From the cell containing the given text, extract its center point as [X, Y] coordinate. 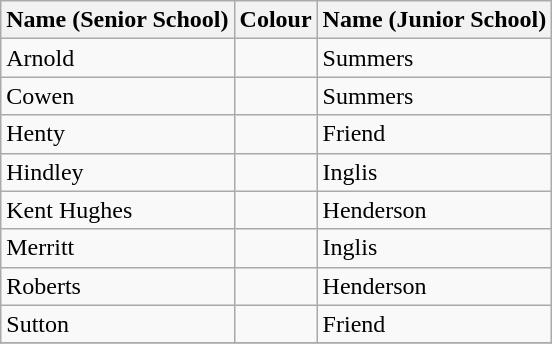
Henty [118, 134]
Arnold [118, 58]
Name (Junior School) [434, 20]
Hindley [118, 172]
Colour [276, 20]
Merritt [118, 248]
Sutton [118, 324]
Name (Senior School) [118, 20]
Roberts [118, 286]
Cowen [118, 96]
Kent Hughes [118, 210]
